Search for the cell housing the specified text and yield its [x, y] center coordinate. 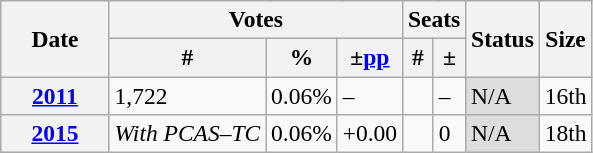
2015 [55, 133]
Status [503, 38]
0 [449, 133]
Size [566, 38]
Votes [256, 19]
± [449, 57]
18th [566, 133]
+0.00 [370, 133]
With PCAS–TC [188, 133]
Date [55, 38]
±pp [370, 57]
16th [566, 95]
% [302, 57]
Seats [434, 19]
1,722 [188, 95]
2011 [55, 95]
